Detect which cell encompasses the target text, then output its [x, y] center coordinate. 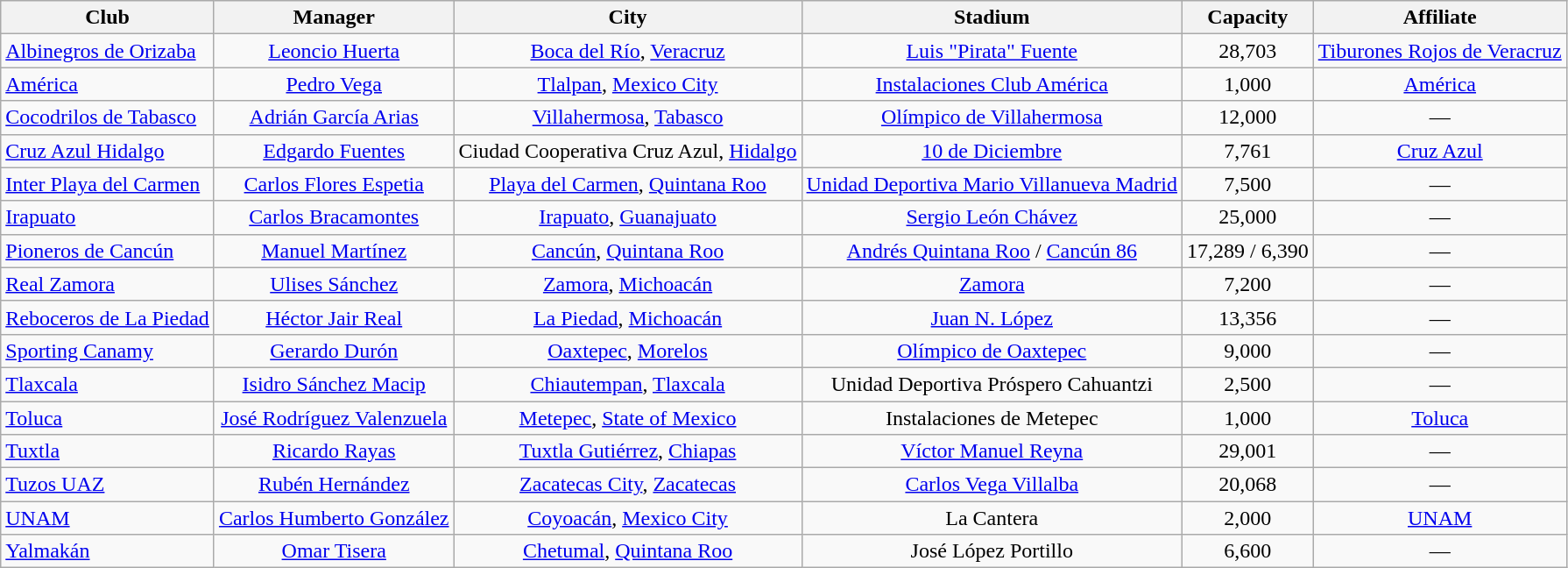
Zacatecas City, Zacatecas [627, 485]
13,356 [1247, 317]
Yalmakán [108, 551]
Villahermosa, Tabasco [627, 117]
Metepec, State of Mexico [627, 418]
Tuxtla Gutiérrez, Chiapas [627, 451]
Carlos Vega Villalba [992, 485]
Irapuato, Guanajuato [627, 217]
Sergio León Chávez [992, 217]
25,000 [1247, 217]
Olímpico de Villahermosa [992, 117]
Ulises Sánchez [334, 284]
2,500 [1247, 384]
9,000 [1247, 351]
Manuel Martínez [334, 251]
7,500 [1247, 184]
Cruz Azul Hidalgo [108, 151]
Unidad Deportiva Mario Villanueva Madrid [992, 184]
12,000 [1247, 117]
Chetumal, Quintana Roo [627, 551]
Irapuato [108, 217]
Luis "Pirata" Fuente [992, 51]
Oaxtepec, Morelos [627, 351]
20,068 [1247, 485]
7,761 [1247, 151]
José Rodríguez Valenzuela [334, 418]
Adrián García Arias [334, 117]
Inter Playa del Carmen [108, 184]
La Piedad, Michoacán [627, 317]
Capacity [1247, 18]
Edgardo Fuentes [334, 151]
Coyoacán, Mexico City [627, 518]
Zamora [992, 284]
Boca del Río, Veracruz [627, 51]
La Cantera [992, 518]
Tiburones Rojos de Veracruz [1440, 51]
Club [108, 18]
Isidro Sánchez Macip [334, 384]
Unidad Deportiva Próspero Cahuantzi [992, 384]
Playa del Carmen, Quintana Roo [627, 184]
Rubén Hernández [334, 485]
10 de Diciembre [992, 151]
Tuzos UAZ [108, 485]
Leoncio Huerta [334, 51]
7,200 [1247, 284]
Reboceros de La Piedad [108, 317]
Gerardo Durón [334, 351]
Omar Tisera [334, 551]
Tlaxcala [108, 384]
Real Zamora [108, 284]
Instalaciones Club América [992, 84]
29,001 [1247, 451]
Pioneros de Cancún [108, 251]
Carlos Humberto González [334, 518]
Olímpico de Oaxtepec [992, 351]
Tlalpan, Mexico City [627, 84]
17,289 / 6,390 [1247, 251]
Stadium [992, 18]
Cruz Azul [1440, 151]
City [627, 18]
Juan N. López [992, 317]
6,600 [1247, 551]
Sporting Canamy [108, 351]
2,000 [1247, 518]
Héctor Jair Real [334, 317]
Víctor Manuel Reyna [992, 451]
Carlos Bracamontes [334, 217]
Carlos Flores Espetia [334, 184]
Affiliate [1440, 18]
Pedro Vega [334, 84]
Ricardo Rayas [334, 451]
28,703 [1247, 51]
Chiautempan, Tlaxcala [627, 384]
Cocodrilos de Tabasco [108, 117]
Zamora, Michoacán [627, 284]
Cancún, Quintana Roo [627, 251]
Tuxtla [108, 451]
Andrés Quintana Roo / Cancún 86 [992, 251]
Albinegros de Orizaba [108, 51]
Manager [334, 18]
Instalaciones de Metepec [992, 418]
José López Portillo [992, 551]
Ciudad Cooperativa Cruz Azul, Hidalgo [627, 151]
